Capture the cell that displays the provided text and extract its [X, Y] central coordinate. 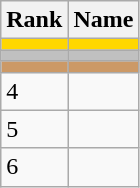
Name [104, 20]
Rank [34, 20]
4 [34, 91]
6 [34, 167]
5 [34, 129]
